Scan for the cell matching the given text and deliver its (x, y) coordinate at center. 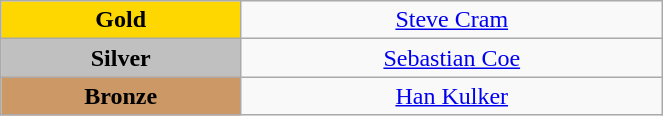
Sebastian Coe (452, 58)
Silver (121, 58)
Gold (121, 20)
Bronze (121, 96)
Han Kulker (452, 96)
Steve Cram (452, 20)
